Return [x, y] of the center of cell containing provided text 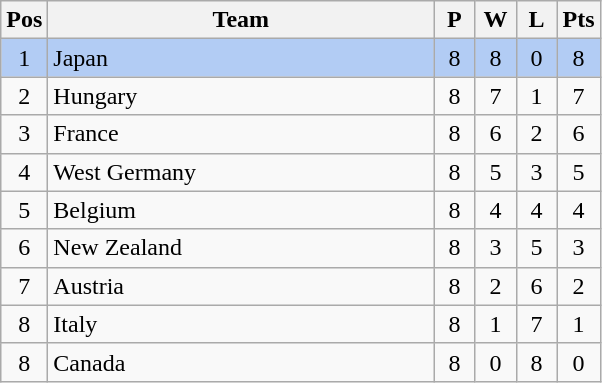
P [454, 20]
Belgium [241, 210]
Hungary [241, 96]
West Germany [241, 172]
W [496, 20]
Team [241, 20]
Austria [241, 286]
Pts [578, 20]
Canada [241, 362]
Japan [241, 58]
L [536, 20]
Italy [241, 324]
New Zealand [241, 248]
Pos [24, 20]
France [241, 134]
